Output the (x, y) coordinate of the center of the cell containing the given text.  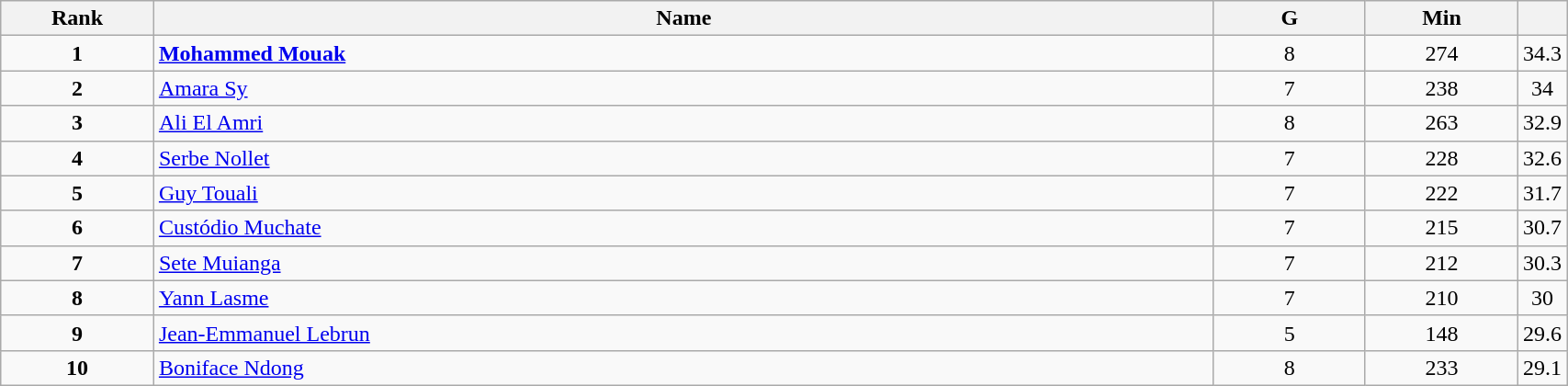
29.1 (1543, 368)
31.7 (1543, 193)
30.3 (1543, 263)
34.3 (1543, 53)
30 (1543, 298)
222 (1441, 193)
Jean-Emmanuel Lebrun (683, 333)
Serbe Nollet (683, 158)
3 (77, 123)
10 (77, 368)
274 (1441, 53)
Sete Muianga (683, 263)
6 (77, 228)
G (1290, 18)
Rank (77, 18)
Amara Sy (683, 88)
32.9 (1543, 123)
Yann Lasme (683, 298)
1 (77, 53)
9 (77, 333)
215 (1441, 228)
238 (1441, 88)
210 (1441, 298)
Min (1441, 18)
4 (77, 158)
Custódio Muchate (683, 228)
228 (1441, 158)
212 (1441, 263)
Mohammed Mouak (683, 53)
30.7 (1543, 228)
233 (1441, 368)
34 (1543, 88)
Name (683, 18)
2 (77, 88)
29.6 (1543, 333)
Guy Touali (683, 193)
32.6 (1543, 158)
Ali El Amri (683, 123)
Boniface Ndong (683, 368)
148 (1441, 333)
263 (1441, 123)
